Detect which cell encompasses the target text, then output its [x, y] center coordinate. 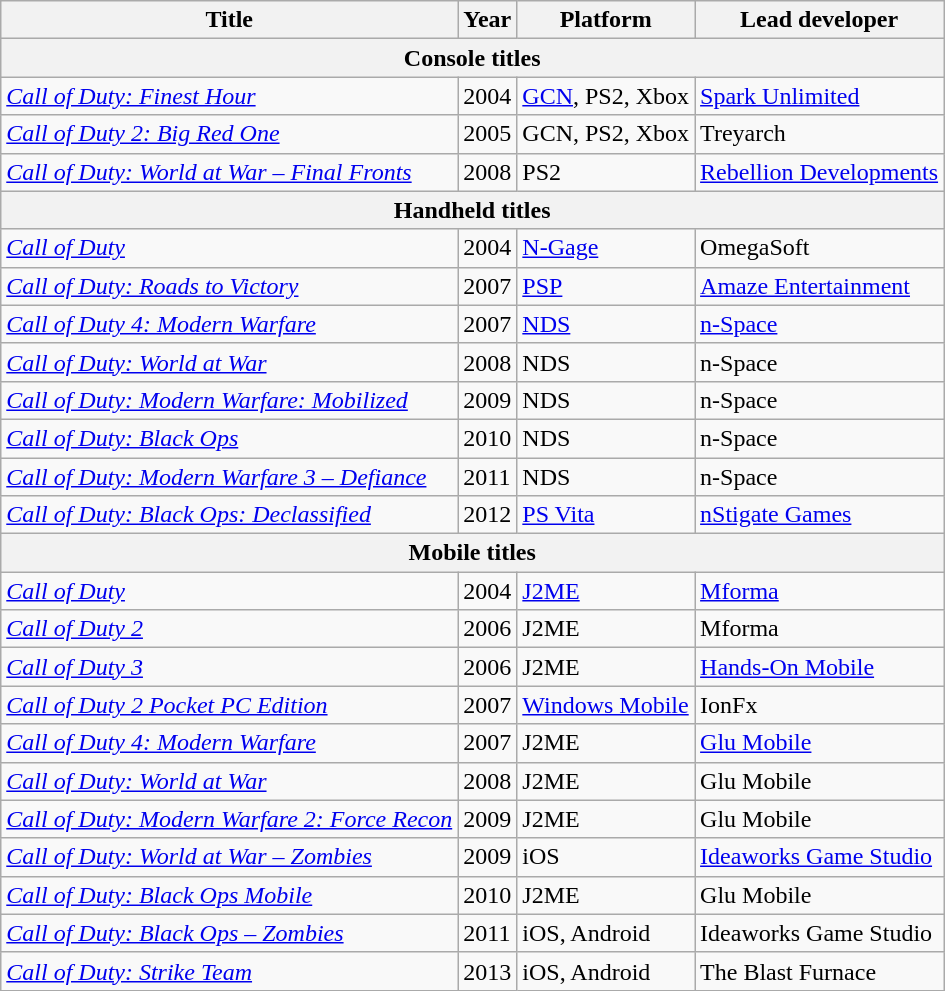
Platform [606, 20]
Call of Duty: Modern Warfare 2: Force Recon [230, 819]
Treyarch [820, 134]
2005 [488, 134]
Handheld titles [472, 210]
PS Vita [606, 515]
PS2 [606, 172]
Year [488, 20]
iOS [606, 857]
OmegaSoft [820, 248]
Title [230, 20]
nStigate Games [820, 515]
PSP [606, 286]
Mobile titles [472, 553]
Call of Duty 3 [230, 667]
Call of Duty: World at War – Zombies [230, 857]
Hands-On Mobile [820, 667]
IonFx [820, 705]
Call of Duty 2 Pocket PC Edition [230, 705]
Call of Duty: World at War – Final Fronts [230, 172]
Spark Unlimited [820, 96]
Call of Duty: Strike Team [230, 971]
2013 [488, 971]
The Blast Furnace [820, 971]
Call of Duty: Black Ops Mobile [230, 895]
Call of Duty: Black Ops: Declassified [230, 515]
Rebellion Developments [820, 172]
Call of Duty 2: Big Red One [230, 134]
Amaze Entertainment [820, 286]
Call of Duty: Modern Warfare 3 – Defiance [230, 477]
Call of Duty: Black Ops – Zombies [230, 933]
Windows Mobile [606, 705]
2012 [488, 515]
Call of Duty: Modern Warfare: Mobilized [230, 400]
Console titles [472, 58]
Call of Duty: Roads to Victory [230, 286]
Call of Duty: Finest Hour [230, 96]
Call of Duty 2 [230, 629]
Lead developer [820, 20]
Call of Duty: Black Ops [230, 438]
N-Gage [606, 248]
